For the text-containing cell, return its midpoint in (x, y) coordinate format. 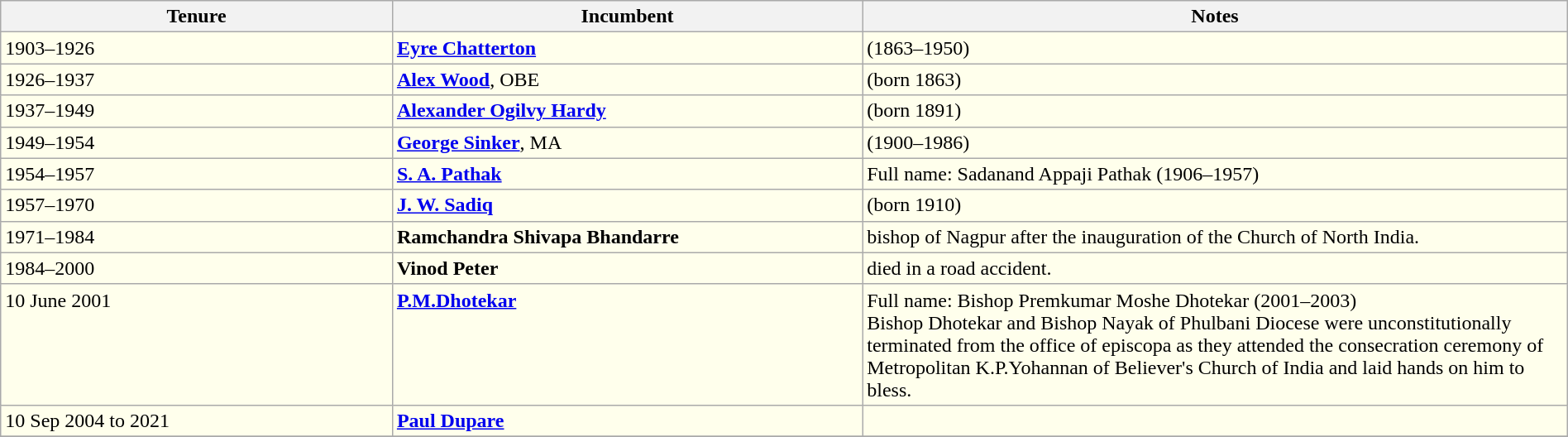
(1863–1950) (1216, 48)
1926–1937 (197, 79)
10 June 2001 (197, 344)
(born 1863) (1216, 79)
J. W. Sadiq (627, 205)
1937–1949 (197, 111)
S. A. Pathak (627, 174)
bishop of Nagpur after the inauguration of the Church of North India. (1216, 237)
Full name: Sadanand Appaji Pathak (1906–1957) (1216, 174)
1984–2000 (197, 268)
(born 1910) (1216, 205)
P.M.Dhotekar (627, 344)
Incumbent (627, 17)
10 Sep 2004 to 2021 (197, 420)
Eyre Chatterton (627, 48)
died in a road accident. (1216, 268)
1971–1984 (197, 237)
1957–1970 (197, 205)
1954–1957 (197, 174)
Alex Wood, OBE (627, 79)
Notes (1216, 17)
1949–1954 (197, 142)
Ramchandra Shivapa Bhandarre (627, 237)
Paul Dupare (627, 420)
Vinod Peter (627, 268)
1903–1926 (197, 48)
(born 1891) (1216, 111)
Alexander Ogilvy Hardy (627, 111)
George Sinker, MA (627, 142)
(1900–1986) (1216, 142)
Tenure (197, 17)
